Find where the given text appears and provide that cell's center as [x, y] coordinate. 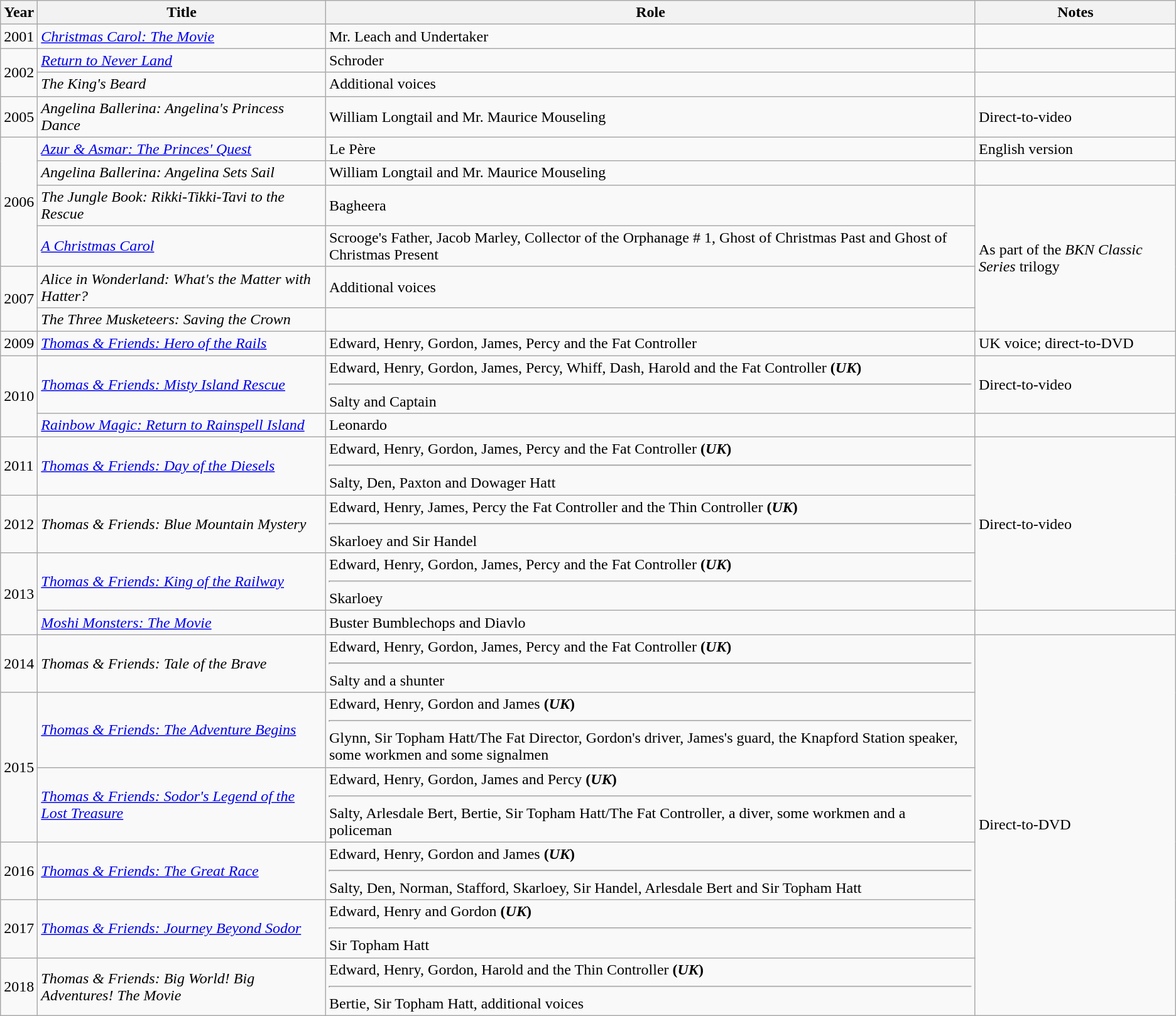
Thomas & Friends: Sodor's Legend of the Lost Treasure [182, 804]
Edward, Henry and Gordon (UK)Sir Topham Hatt [650, 929]
2012 [19, 524]
Edward, Henry, James, Percy the Fat Controller and the Thin Controller (UK)Skarloey and Sir Handel [650, 524]
Mr. Leach and Undertaker [650, 36]
Thomas & Friends: Journey Beyond Sodor [182, 929]
Title [182, 13]
2017 [19, 929]
As part of the BKN Classic Series trilogy [1075, 258]
Buster Bumblechops and Diavlo [650, 623]
Edward, Henry, Gordon, James, Percy and the Fat Controller (UK)Salty and a shunter [650, 664]
Thomas & Friends: Big World! Big Adventures! The Movie [182, 986]
Azur & Asmar: The Princes' Quest [182, 149]
The Three Musketeers: Saving the Crown [182, 319]
Christmas Carol: The Movie [182, 36]
Thomas & Friends: The Great Race [182, 871]
Edward, Henry, Gordon, James and Percy (UK)Salty, Arlesdale Bert, Bertie, Sir Topham Hatt/The Fat Controller, a diver, some workmen and a policeman [650, 804]
2009 [19, 343]
The Jungle Book: Rikki-Tikki-Tavi to the Rescue [182, 205]
Year [19, 13]
Thomas & Friends: The Adventure Begins [182, 730]
Thomas & Friends: Hero of the Rails [182, 343]
2010 [19, 396]
Edward, Henry, Gordon, Harold and the Thin Controller (UK)Bertie, Sir Topham Hatt, additional voices [650, 986]
Thomas & Friends: Misty Island Rescue [182, 385]
2002 [19, 72]
English version [1075, 149]
Role [650, 13]
Angelina Ballerina: Angelina's Princess Dance [182, 117]
2015 [19, 767]
Edward, Henry, Gordon, James, Percy and the Fat Controller [650, 343]
Thomas & Friends: Day of the Diesels [182, 466]
Edward, Henry, Gordon, James, Percy and the Fat Controller (UK)Skarloey [650, 582]
2007 [19, 299]
Edward, Henry, Gordon and James (UK)Salty, Den, Norman, Stafford, Skarloey, Sir Handel, Arlesdale Bert and Sir Topham Hatt [650, 871]
Angelina Ballerina: Angelina Sets Sail [182, 173]
Moshi Monsters: The Movie [182, 623]
2016 [19, 871]
Scrooge's Father, Jacob Marley, Collector of the Orphanage # 1, Ghost of Christmas Past and Ghost of Christmas Present [650, 246]
Le Père [650, 149]
2014 [19, 664]
Rainbow Magic: Return to Rainspell Island [182, 425]
UK voice; direct-to-DVD [1075, 343]
The King's Beard [182, 84]
Thomas & Friends: King of the Railway [182, 582]
Leonardo [650, 425]
2005 [19, 117]
A Christmas Carol [182, 246]
2018 [19, 986]
Edward, Henry, Gordon, James, Percy, Whiff, Dash, Harold and the Fat Controller (UK)Salty and Captain [650, 385]
2013 [19, 594]
Alice in Wonderland: What's the Matter with Hatter? [182, 287]
Notes [1075, 13]
Bagheera [650, 205]
Direct-to-DVD [1075, 825]
2001 [19, 36]
2006 [19, 202]
Schroder [650, 60]
2011 [19, 466]
Edward, Henry, Gordon, James, Percy and the Fat Controller (UK)Salty, Den, Paxton and Dowager Hatt [650, 466]
Return to Never Land [182, 60]
Thomas & Friends: Blue Mountain Mystery [182, 524]
Thomas & Friends: Tale of the Brave [182, 664]
